Provide the (X, Y) coordinate of the cell's center where the given text is located.  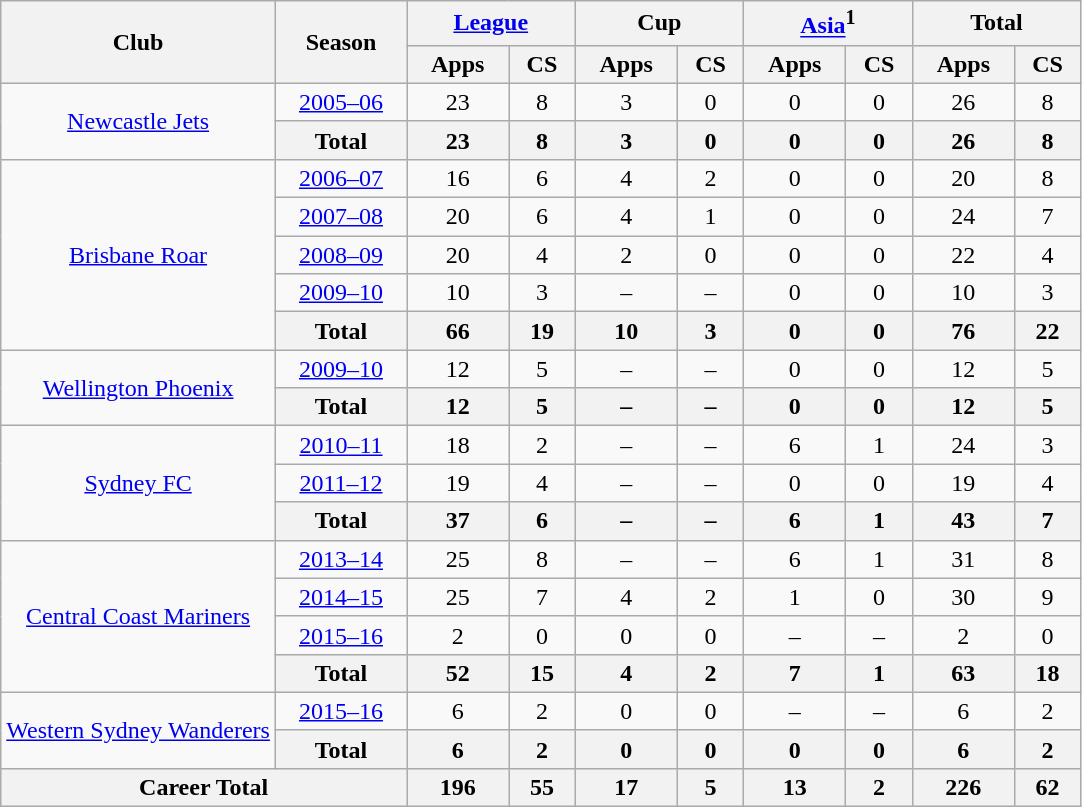
63 (963, 673)
Club (138, 42)
Central Coast Mariners (138, 616)
Brisbane Roar (138, 254)
62 (1047, 787)
Newcastle Jets (138, 121)
2013–14 (340, 559)
76 (963, 331)
2011–12 (340, 483)
Wellington Phoenix (138, 388)
37 (457, 521)
Career Total (204, 787)
30 (963, 597)
2014–15 (340, 597)
Asia1 (828, 24)
Western Sydney Wanderers (138, 730)
52 (457, 673)
9 (1047, 597)
196 (457, 787)
16 (457, 178)
League (490, 24)
226 (963, 787)
43 (963, 521)
Season (340, 42)
2008–09 (340, 255)
2006–07 (340, 178)
13 (795, 787)
66 (457, 331)
Cup (660, 24)
55 (542, 787)
17 (626, 787)
31 (963, 559)
15 (542, 673)
Sydney FC (138, 483)
2010–11 (340, 445)
2007–08 (340, 217)
2005–06 (340, 102)
